Return the (x, y) coordinate for the center point of the cell that contains the specified text.  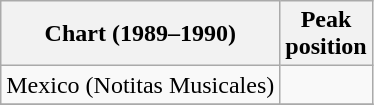
Peakposition (326, 34)
Mexico (Notitas Musicales) (140, 85)
Chart (1989–1990) (140, 34)
